Locate the cell with the specified text and output its [x, y] center coordinate. 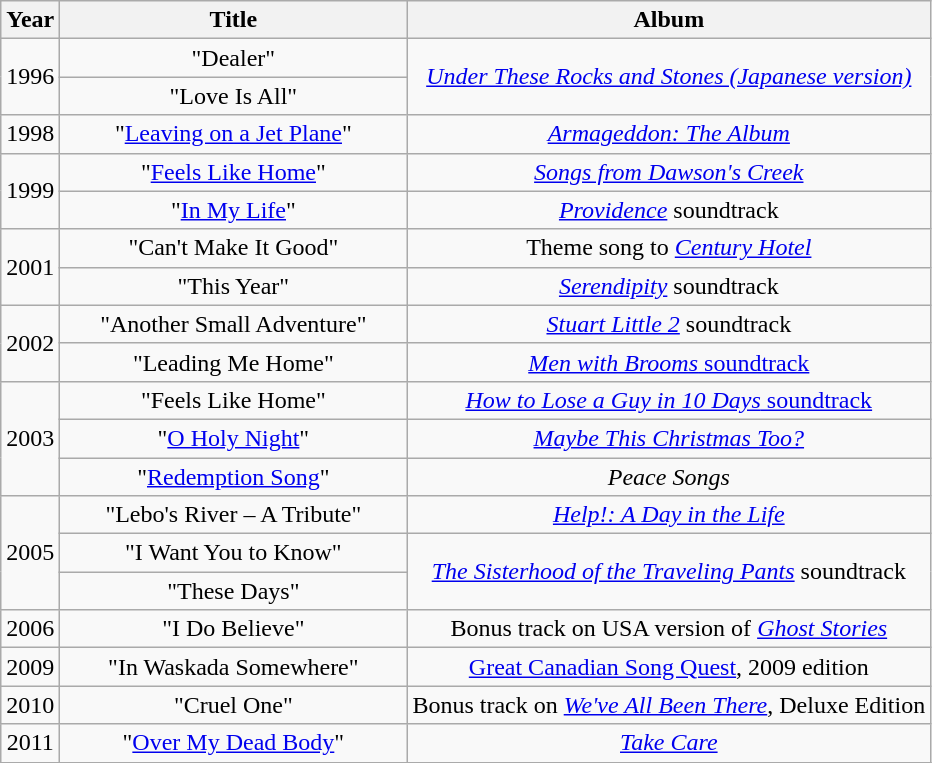
2011 [30, 743]
2010 [30, 705]
Great Canadian Song Quest, 2009 edition [669, 667]
2002 [30, 343]
"Dealer" [234, 58]
Theme song to Century Hotel [669, 248]
2009 [30, 667]
"Leaving on a Jet Plane" [234, 134]
Year [30, 20]
"I Want You to Know" [234, 553]
The Sisterhood of the Traveling Pants soundtrack [669, 572]
2003 [30, 438]
"Leading Me Home" [234, 362]
Bonus track on We've All Been There, Deluxe Edition [669, 705]
Armageddon: The Album [669, 134]
"Redemption Song" [234, 477]
Maybe This Christmas Too? [669, 438]
Bonus track on USA version of Ghost Stories [669, 629]
"In My Life" [234, 210]
"These Days" [234, 591]
"Lebo's River – A Tribute" [234, 515]
2006 [30, 629]
"Over My Dead Body" [234, 743]
Serendipity soundtrack [669, 286]
Take Care [669, 743]
Title [234, 20]
Help!: A Day in the Life [669, 515]
1999 [30, 191]
"In Waskada Somewhere" [234, 667]
Under These Rocks and Stones (Japanese version) [669, 77]
Stuart Little 2 soundtrack [669, 324]
Album [669, 20]
"Another Small Adventure" [234, 324]
1998 [30, 134]
2001 [30, 267]
How to Lose a Guy in 10 Days soundtrack [669, 400]
Providence soundtrack [669, 210]
2005 [30, 553]
"Can't Make It Good" [234, 248]
"I Do Believe" [234, 629]
Peace Songs [669, 477]
"O Holy Night" [234, 438]
"Cruel One" [234, 705]
"This Year" [234, 286]
Songs from Dawson's Creek [669, 172]
1996 [30, 77]
"Love Is All" [234, 96]
Men with Brooms soundtrack [669, 362]
